Return the [x, y] coordinate for the center point of the cell that contains the specified text.  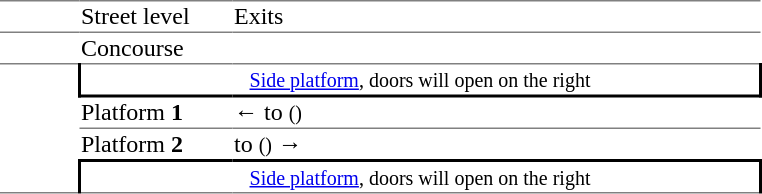
Street level [156, 17]
Exits [496, 17]
Platform 1 [156, 112]
Platform 2 [156, 144]
← to () [496, 112]
to () → [496, 144]
Concourse [156, 48]
